Search for the cell housing the specified text and yield its (X, Y) center coordinate. 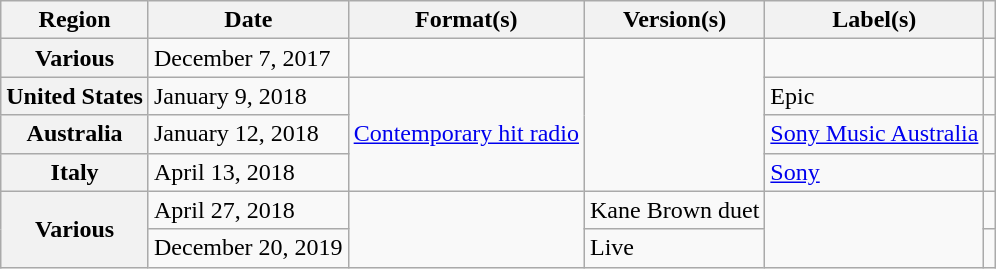
December 7, 2017 (248, 58)
Format(s) (466, 20)
Live (674, 248)
Epic (874, 96)
April 27, 2018 (248, 210)
Date (248, 20)
January 12, 2018 (248, 134)
January 9, 2018 (248, 96)
Sony Music Australia (874, 134)
Version(s) (674, 20)
Italy (75, 172)
Sony (874, 172)
Australia (75, 134)
Region (75, 20)
Kane Brown duet (674, 210)
Contemporary hit radio (466, 134)
United States (75, 96)
Label(s) (874, 20)
April 13, 2018 (248, 172)
December 20, 2019 (248, 248)
